Provide the (x, y) coordinate of the cell's center where the given text is located.  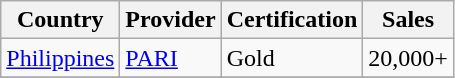
Sales (408, 20)
Philippines (60, 58)
Certification (292, 20)
Gold (292, 58)
Provider (170, 20)
20,000+ (408, 58)
PARI (170, 58)
Country (60, 20)
